Pinpoint the cell where the given text exists, returning its [X, Y] midpoint coordinate. 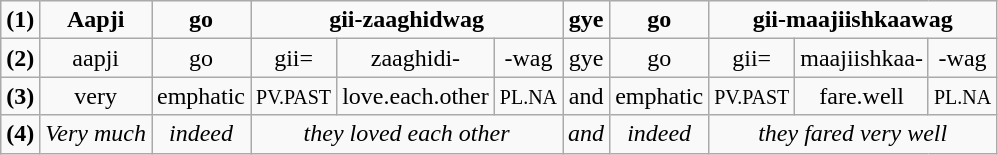
(1) [20, 20]
Very much [96, 134]
(3) [20, 96]
they fared very well [853, 134]
gii-zaaghidwag [407, 20]
they loved each other [407, 134]
love.each.other [416, 96]
aapji [96, 58]
maajiishkaa- [862, 58]
(2) [20, 58]
gii-maajiishkaawag [853, 20]
zaaghidi- [416, 58]
fare.well [862, 96]
Aapji [96, 20]
(4) [20, 134]
very [96, 96]
